Detect which cell encompasses the target text, then output its (X, Y) center coordinate. 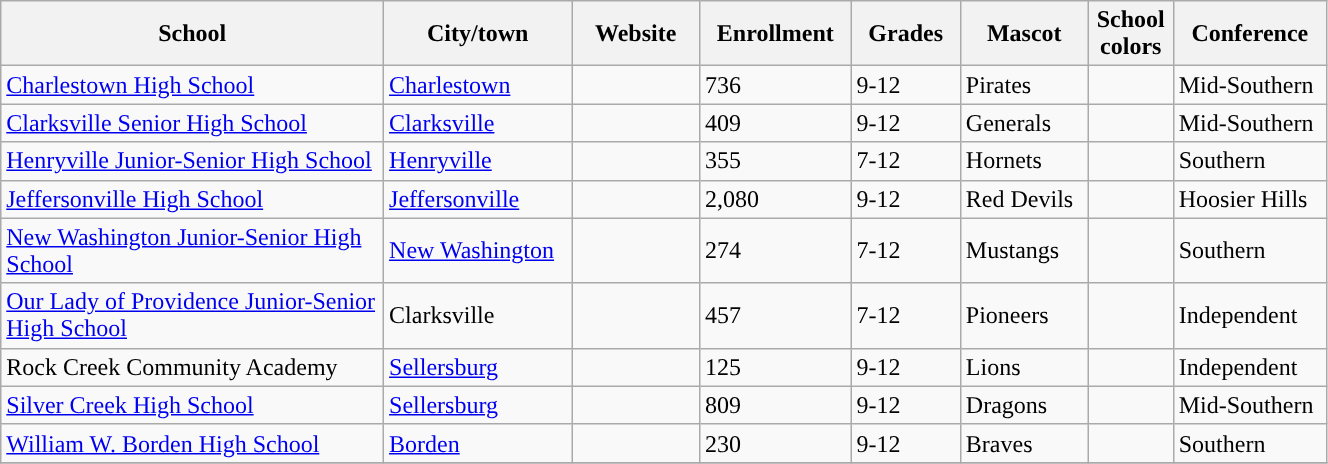
Silver Creek High School (192, 405)
Enrollment (776, 34)
230 (776, 443)
Pirates (1024, 85)
409 (776, 123)
274 (776, 250)
809 (776, 405)
Lions (1024, 367)
2,080 (776, 199)
Mustangs (1024, 250)
125 (776, 367)
Jeffersonville (478, 199)
Charlestown (478, 85)
Hoosier Hills (1250, 199)
Grades (906, 34)
Charlestown High School (192, 85)
Jeffersonville High School (192, 199)
Pioneers (1024, 316)
New Washington (478, 250)
City/town (478, 34)
Mascot (1024, 34)
Henryville Junior-Senior High School (192, 161)
Braves (1024, 443)
William W. Borden High School (192, 443)
Dragons (1024, 405)
Red Devils (1024, 199)
Our Lady of Providence Junior-Senior High School (192, 316)
Borden (478, 443)
Hornets (1024, 161)
Henryville (478, 161)
Generals (1024, 123)
School (192, 34)
736 (776, 85)
School colors (1130, 34)
Website (636, 34)
355 (776, 161)
Rock Creek Community Academy (192, 367)
Clarksville Senior High School (192, 123)
New Washington Junior-Senior High School (192, 250)
Conference (1250, 34)
457 (776, 316)
